Extract the (x, y) coordinate from the center of the cell holding the provided text.  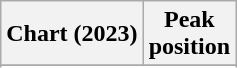
Chart (2023) (72, 34)
Peakposition (189, 34)
